Locate the cell with the specified text and output its (X, Y) center coordinate. 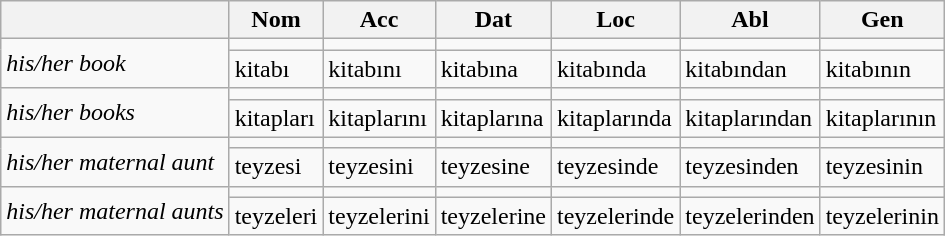
his/her maternal aunts (115, 210)
kitaplarında (615, 118)
kitabının (882, 69)
Loc (615, 20)
his/her books (115, 112)
kitaplarından (750, 118)
kitabını (379, 69)
teyzesinin (882, 167)
Nom (276, 20)
Acc (379, 20)
his/her book (115, 64)
teyzesinden (750, 167)
Dat (493, 20)
Abl (750, 20)
teyzelerinde (615, 216)
kitabı (276, 69)
kitaplarının (882, 118)
teyzesini (379, 167)
kitaplarını (379, 118)
kitabında (615, 69)
teyzesi (276, 167)
teyzelerini (379, 216)
kitabına (493, 69)
Gen (882, 20)
teyzelerinden (750, 216)
kitapları (276, 118)
kitaplarına (493, 118)
teyzelerinin (882, 216)
his/her maternal aunt (115, 162)
teyzeleri (276, 216)
teyzelerine (493, 216)
teyzesine (493, 167)
kitabından (750, 69)
teyzesinde (615, 167)
